For the text-containing cell, return its midpoint in [x, y] coordinate format. 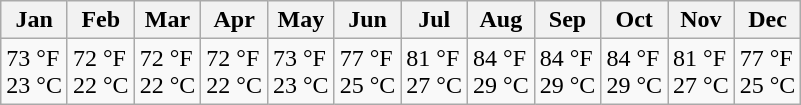
Oct [634, 20]
Dec [768, 20]
Jun [368, 20]
Mar [168, 20]
May [300, 20]
Aug [502, 20]
Feb [100, 20]
Apr [234, 20]
Sep [568, 20]
Jul [434, 20]
Nov [702, 20]
Jan [34, 20]
